Search for the cell housing the specified text and yield its (X, Y) center coordinate. 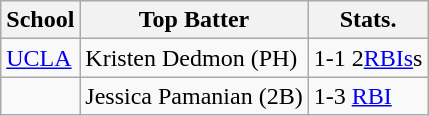
Kristen Dedmon (PH) (194, 58)
School (40, 20)
1-1 2RBIss (368, 58)
Jessica Pamanian (2B) (194, 96)
Top Batter (194, 20)
Stats. (368, 20)
UCLA (40, 58)
1-3 RBI (368, 96)
